Capture the cell that displays the provided text and extract its [x, y] central coordinate. 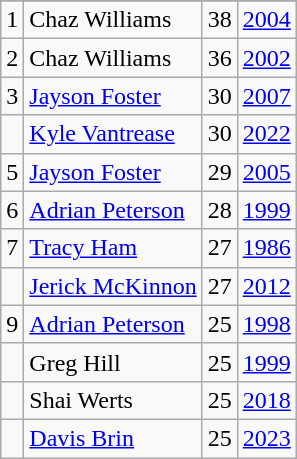
3 [12, 96]
38 [220, 20]
2005 [266, 172]
Greg Hill [113, 362]
Davis Brin [113, 438]
5 [12, 172]
2002 [266, 58]
1 [12, 20]
6 [12, 210]
Tracy Ham [113, 248]
Jerick McKinnon [113, 286]
2012 [266, 286]
7 [12, 248]
Kyle Vantrease [113, 134]
9 [12, 324]
Shai Werts [113, 400]
28 [220, 210]
2018 [266, 400]
2004 [266, 20]
1998 [266, 324]
29 [220, 172]
1986 [266, 248]
2007 [266, 96]
2 [12, 58]
36 [220, 58]
2022 [266, 134]
2023 [266, 438]
